Scan for the cell matching the given text and deliver its (x, y) coordinate at center. 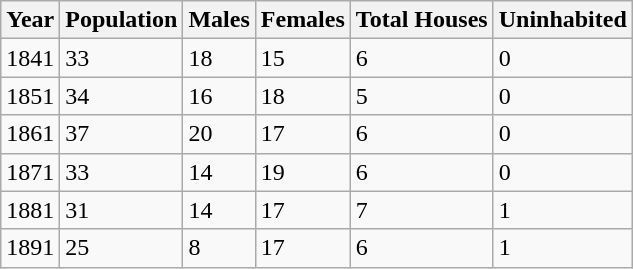
8 (219, 248)
15 (302, 58)
1881 (30, 210)
37 (122, 134)
1841 (30, 58)
20 (219, 134)
Population (122, 20)
1891 (30, 248)
31 (122, 210)
7 (422, 210)
Females (302, 20)
34 (122, 96)
5 (422, 96)
16 (219, 96)
1851 (30, 96)
1861 (30, 134)
Males (219, 20)
1871 (30, 172)
25 (122, 248)
Total Houses (422, 20)
Uninhabited (562, 20)
19 (302, 172)
Year (30, 20)
